Determine the (X, Y) coordinate at the center of the cell enclosing the given text.  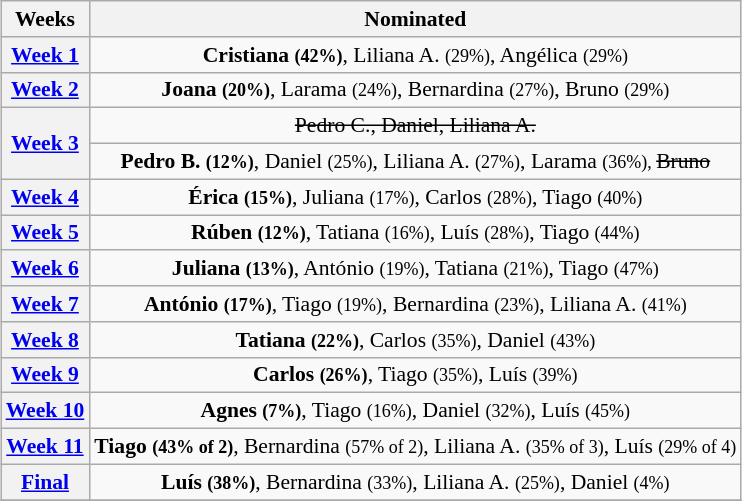
Carlos (26%), Tiago (35%), Luís (39%) (415, 375)
Tatiana (22%), Carlos (35%), Daniel (43%) (415, 340)
Érica (15%), Juliana (17%), Carlos (28%), Tiago (40%) (415, 197)
Cristiana (42%), Liliana A. (29%), Angélica (29%) (415, 55)
Week 6 (46, 269)
Week 9 (46, 375)
Tiago (43% of 2), Bernardina (57% of 2), Liliana A. (35% of 3), Luís (29% of 4) (415, 447)
Weeks (46, 19)
Rúben (12%), Tatiana (16%), Luís (28%), Tiago (44%) (415, 233)
Week 7 (46, 304)
Nominated (415, 19)
Pedro B. (12%), Daniel (25%), Liliana A. (27%), Larama (36%), Bruno (415, 162)
Final (46, 482)
Week 5 (46, 233)
Luís (38%), Bernardina (33%), Liliana A. (25%), Daniel (4%) (415, 482)
Week 4 (46, 197)
Week 11 (46, 447)
Week 1 (46, 55)
António (17%), Tiago (19%), Bernardina (23%), Liliana A. (41%) (415, 304)
Juliana (13%), António (19%), Tatiana (21%), Tiago (47%) (415, 269)
Week 8 (46, 340)
Joana (20%), Larama (24%), Bernardina (27%), Bruno (29%) (415, 90)
Week 10 (46, 411)
Agnes (7%), Tiago (16%), Daniel (32%), Luís (45%) (415, 411)
Pedro C., Daniel, Liliana A. (415, 126)
Week 3 (46, 144)
Week 2 (46, 90)
